Provide the (x, y) coordinate of the cell's center where the given text is located.  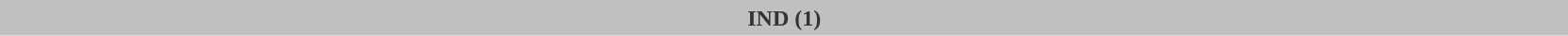
IND (1) (784, 18)
